Provide the [x, y] coordinate of the cell's center where the given text is located.  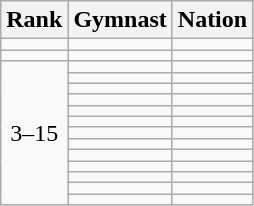
Nation [212, 20]
Rank [34, 20]
Gymnast [120, 20]
3–15 [34, 133]
